For the text-containing cell, return its midpoint in (x, y) coordinate format. 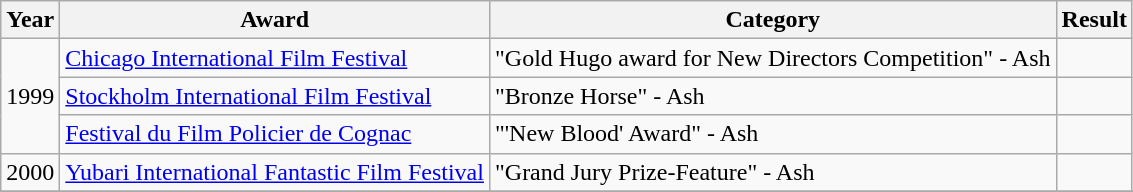
2000 (30, 172)
"Grand Jury Prize-Feature" - Ash (772, 172)
Result (1094, 20)
1999 (30, 96)
"Gold Hugo award for New Directors Competition" - Ash (772, 58)
Award (275, 20)
Year (30, 20)
Category (772, 20)
"'New Blood' Award" - Ash (772, 134)
Yubari International Fantastic Film Festival (275, 172)
Chicago International Film Festival (275, 58)
Festival du Film Policier de Cognac (275, 134)
"Bronze Horse" - Ash (772, 96)
Stockholm International Film Festival (275, 96)
